Identify which cell holds the provided text, then report its (x, y) central coordinate. 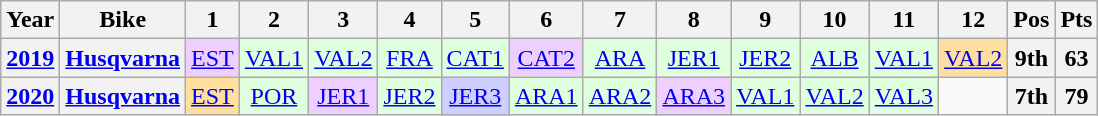
2 (274, 20)
2020 (30, 96)
9 (766, 20)
7th (1032, 96)
CAT2 (546, 58)
6 (546, 20)
3 (344, 20)
Bike (123, 20)
79 (1076, 96)
ARA1 (546, 96)
11 (904, 20)
Year (30, 20)
Pts (1076, 20)
POR (274, 96)
1 (213, 20)
Pos (1032, 20)
8 (694, 20)
5 (475, 20)
7 (620, 20)
JER3 (475, 96)
2019 (30, 58)
ARA2 (620, 96)
63 (1076, 58)
ALB (834, 58)
4 (410, 20)
10 (834, 20)
CAT1 (475, 58)
VAL3 (904, 96)
ARA3 (694, 96)
ARA (620, 58)
FRA (410, 58)
12 (974, 20)
9th (1032, 58)
